Provide the [x, y] coordinate of the cell's center where the given text is located.  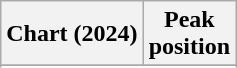
Peakposition [189, 34]
Chart (2024) [72, 34]
